Identify which cell holds the provided text, then report its [x, y] central coordinate. 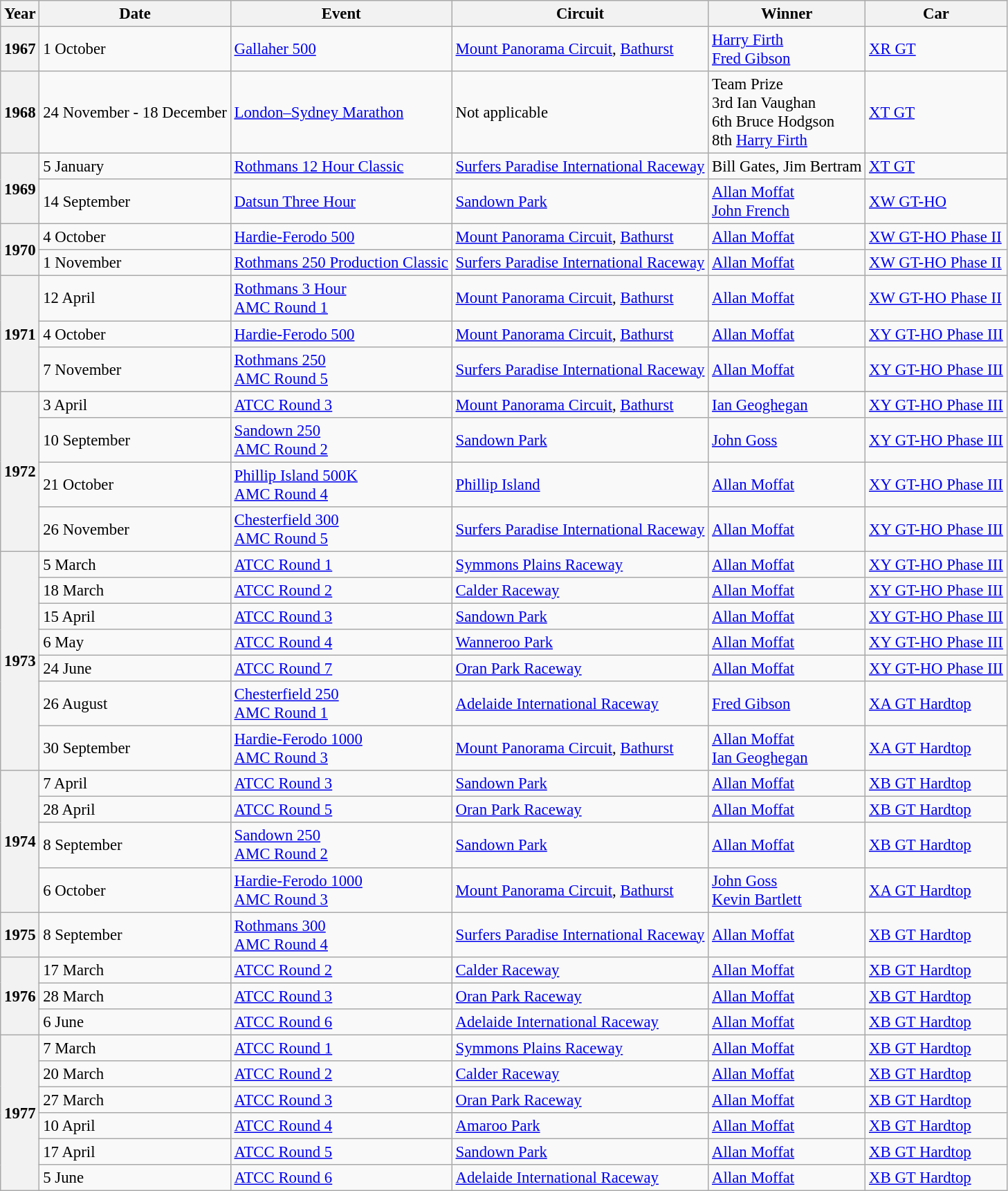
7 November [135, 369]
XW GT-HO [936, 202]
10 April [135, 1126]
3 April [135, 405]
Rothmans 250 Production Classic [341, 264]
1973 [20, 661]
10 September [135, 440]
Bill Gates, Jim Bertram [787, 167]
7 April [135, 784]
Wanneroo Park [580, 643]
1976 [20, 996]
Harry Firth Fred Gibson [787, 50]
28 April [135, 810]
30 September [135, 748]
6 October [135, 889]
John Goss [787, 440]
Winner [787, 14]
Date [135, 14]
Allan Moffat Ian Geoghegan [787, 748]
6 May [135, 643]
Phillip Island [580, 484]
John Goss Kevin Bartlett [787, 889]
Datsun Three Hour [341, 202]
Amaroo Park [580, 1126]
Rothmans 250 AMC Round 5 [341, 369]
ATCC Round 7 [341, 669]
5 March [135, 564]
7 March [135, 1048]
1972 [20, 472]
1968 [20, 112]
1977 [20, 1113]
21 October [135, 484]
Rothmans 3 Hour AMC Round 1 [341, 299]
1974 [20, 841]
Gallaher 500 [341, 50]
26 November [135, 530]
Ian Geoghegan [787, 405]
27 March [135, 1100]
24 November - 18 December [135, 112]
12 April [135, 299]
24 June [135, 669]
Rothmans 12 Hour Classic [341, 167]
Allan Moffat John French [787, 202]
Fred Gibson [787, 704]
Event [341, 14]
XR GT [936, 50]
Chesterfield 250 AMC Round 1 [341, 704]
15 April [135, 616]
1969 [20, 189]
17 March [135, 970]
1971 [20, 333]
26 August [135, 704]
Circuit [580, 14]
Rothmans 300 AMC Round 4 [341, 935]
1970 [20, 250]
Chesterfield 300AMC Round 5 [341, 530]
1975 [20, 935]
Car [936, 14]
1 October [135, 50]
5 January [135, 167]
Phillip Island 500K AMC Round 4 [341, 484]
28 March [135, 996]
Team Prize3rd Ian Vaughan6th Bruce Hodgson8th Harry Firth [787, 112]
6 June [135, 1022]
Year [20, 14]
Not applicable [580, 112]
London–Sydney Marathon [341, 112]
1967 [20, 50]
1 November [135, 264]
17 April [135, 1152]
18 March [135, 591]
14 September [135, 202]
5 June [135, 1178]
20 March [135, 1074]
